Find where the given text appears and provide that cell's center as (x, y) coordinate. 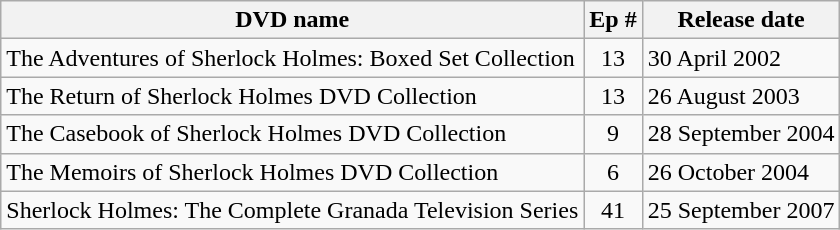
Sherlock Holmes: The Complete Granada Television Series (292, 210)
26 August 2003 (741, 96)
The Adventures of Sherlock Holmes: Boxed Set Collection (292, 58)
30 April 2002 (741, 58)
41 (613, 210)
DVD name (292, 20)
28 September 2004 (741, 134)
The Casebook of Sherlock Holmes DVD Collection (292, 134)
9 (613, 134)
25 September 2007 (741, 210)
Release date (741, 20)
The Return of Sherlock Holmes DVD Collection (292, 96)
6 (613, 172)
26 October 2004 (741, 172)
Ep # (613, 20)
The Memoirs of Sherlock Holmes DVD Collection (292, 172)
